Scan for the cell matching the given text and deliver its [x, y] coordinate at center. 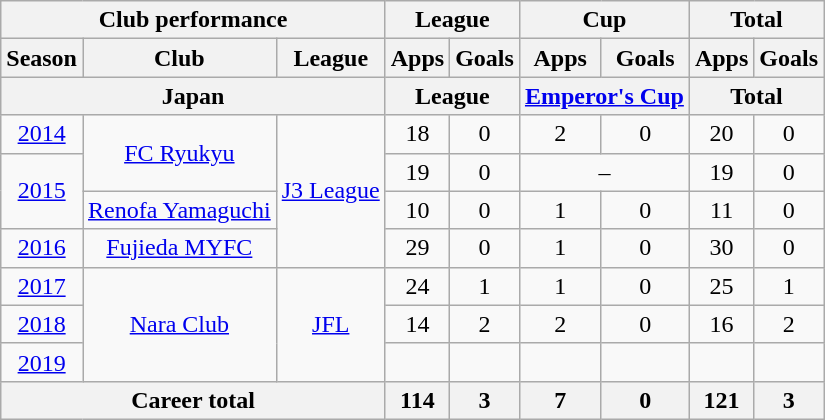
7 [560, 400]
Emperor's Cup [604, 96]
20 [721, 134]
18 [417, 134]
30 [721, 248]
10 [417, 210]
Japan [193, 96]
Club [179, 58]
2017 [42, 286]
29 [417, 248]
Cup [604, 20]
114 [417, 400]
– [604, 172]
2016 [42, 248]
16 [721, 324]
JFL [330, 324]
Season [42, 58]
2015 [42, 191]
2018 [42, 324]
24 [417, 286]
FC Ryukyu [179, 153]
J3 League [330, 191]
121 [721, 400]
Nara Club [179, 324]
Fujieda MYFC [179, 248]
Renofa Yamaguchi [179, 210]
2014 [42, 134]
Career total [193, 400]
14 [417, 324]
Club performance [193, 20]
2019 [42, 362]
25 [721, 286]
11 [721, 210]
